Determine the [X, Y] coordinate at the center of the cell enclosing the given text.  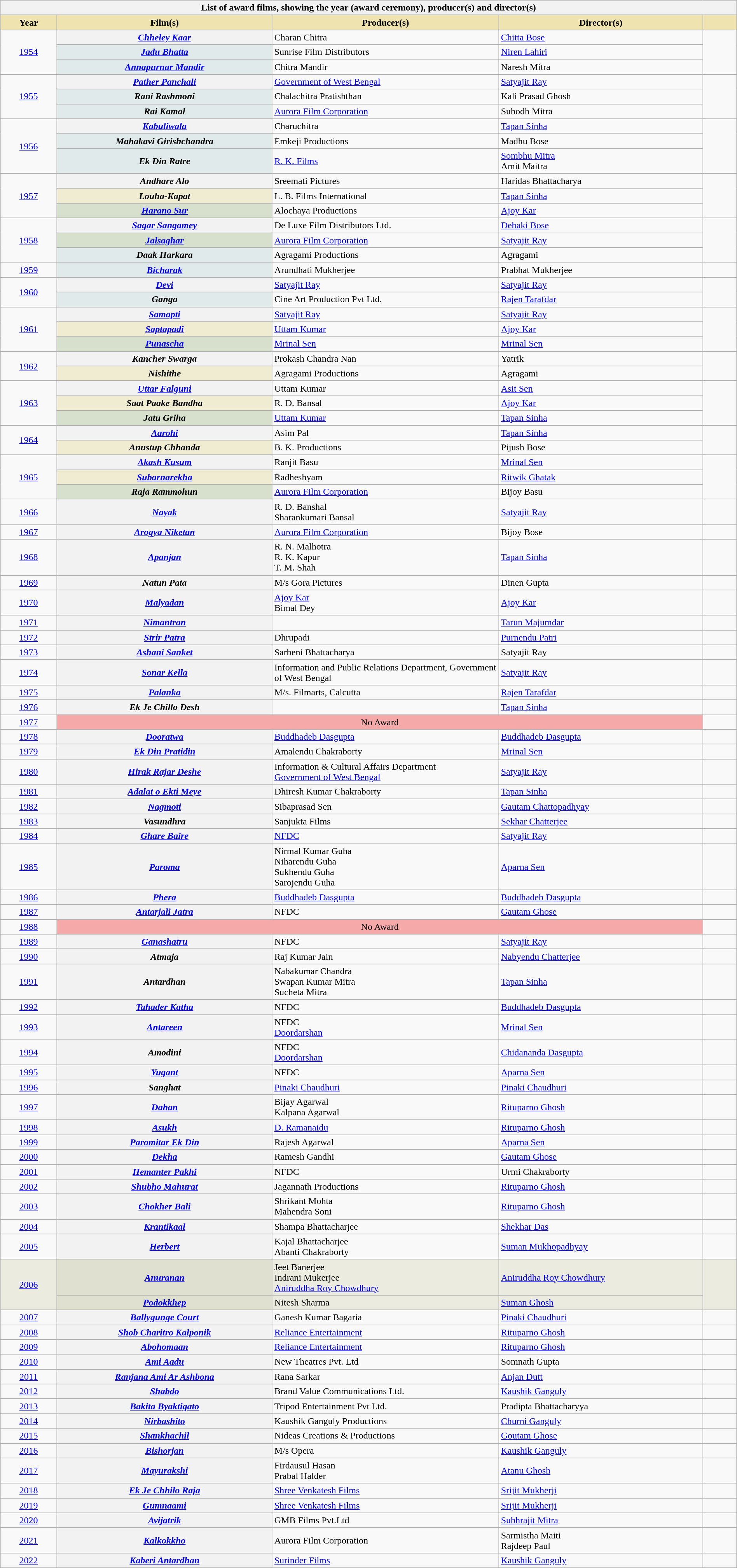
Abohomaan [164, 1347]
1959 [29, 270]
Ramesh Gandhi [386, 1157]
Prokash Chandra Nan [386, 359]
2012 [29, 1391]
Shob Charitro Kalponik [164, 1332]
1961 [29, 329]
1971 [29, 623]
Annapurnar Mandir [164, 67]
Sekhar Chatterjee [601, 821]
1965 [29, 477]
Ranjana Ami Ar Ashbona [164, 1377]
Pijush Bose [601, 448]
Bijoy Basu [601, 492]
2013 [29, 1406]
Tarun Majumdar [601, 623]
1964 [29, 440]
Yatrik [601, 359]
2003 [29, 1206]
Subodh Mitra [601, 111]
Rana Sarkar [386, 1377]
Dooratwa [164, 737]
Vasundhra [164, 821]
Nabakumar ChandraSwapan Kumar MitraSucheta Mitra [386, 982]
Emkeji Productions [386, 141]
Chheley Kaar [164, 37]
Director(s) [601, 23]
R. K. Films [386, 161]
Apanjan [164, 557]
2006 [29, 1284]
Saat Paake Bandha [164, 403]
Government of West Bengal [386, 82]
Nitesh Sharma [386, 1302]
Tripod Entertainment Pvt Ltd. [386, 1406]
Pather Panchali [164, 82]
2020 [29, 1520]
1983 [29, 821]
Hirak Rajar Deshe [164, 772]
Shekhar Das [601, 1227]
Malyadan [164, 603]
Kabuliwala [164, 126]
1966 [29, 512]
Anjan Dutt [601, 1377]
Nayak [164, 512]
Somnath Gupta [601, 1362]
Haridas Bhattacharya [601, 181]
Amodini [164, 1052]
Krantikaal [164, 1227]
Atanu Ghosh [601, 1471]
Suman Mukhopadhyay [601, 1247]
NFDC Doordarshan [386, 1027]
1955 [29, 96]
Naresh Mitra [601, 67]
Ranjit Basu [386, 462]
1977 [29, 722]
Gautam Chattopadhyay [601, 807]
2018 [29, 1491]
Dhrupadi [386, 637]
Chidananda Dasgupta [601, 1052]
Subhrajit Mitra [601, 1520]
Cine Art Production Pvt Ltd. [386, 299]
Nagmoti [164, 807]
Nirbashito [164, 1421]
Sarbeni Bhattacharya [386, 652]
Prabhat Mukherjee [601, 270]
1993 [29, 1027]
Ganashatru [164, 941]
2004 [29, 1227]
Arogya Niketan [164, 532]
1974 [29, 672]
Strir Patra [164, 637]
1972 [29, 637]
Information and Public Relations Department, Government of West Bengal [386, 672]
1968 [29, 557]
1956 [29, 146]
Shubho Mahurat [164, 1186]
2016 [29, 1451]
Asukh [164, 1127]
Palanka [164, 692]
Arundhati Mukherjee [386, 270]
Jalsaghar [164, 240]
Sreemati Pictures [386, 181]
1954 [29, 52]
Sunrise Film Distributors [386, 52]
Dekha [164, 1157]
Sanjukta Films [386, 821]
Sibaprasad Sen [386, 807]
1998 [29, 1127]
Nideas Creations & Productions [386, 1436]
Film(s) [164, 23]
Herbert [164, 1247]
Asit Sen [601, 388]
2001 [29, 1172]
Bicharak [164, 270]
Antarjali Jatra [164, 912]
1958 [29, 240]
Shabdo [164, 1391]
1984 [29, 836]
Surinder Films [386, 1560]
Suman Ghosh [601, 1302]
2022 [29, 1560]
Sonar Kella [164, 672]
Antareen [164, 1027]
2009 [29, 1347]
M/s. Filmarts, Calcutta [386, 692]
Sarmistha MaitiRajdeep Paul [601, 1540]
Uttar Falguni [164, 388]
Antardhan [164, 982]
Tahader Katha [164, 1007]
2019 [29, 1505]
M/s Gora Pictures [386, 583]
Adalat o Ekti Meye [164, 792]
Jadu Bhatta [164, 52]
Kaberi Antardhan [164, 1560]
New Theatres Pvt. Ltd [386, 1362]
1967 [29, 532]
Raja Rammohun [164, 492]
Rai Kamal [164, 111]
2015 [29, 1436]
Jeet BanerjeeIndrani MukerjeeAniruddha Roy Chowdhury [386, 1277]
Kaushik Ganguly Productions [386, 1421]
Chitta Bose [601, 37]
D. Ramanaidu [386, 1127]
Shankhachil [164, 1436]
Nirmal Kumar GuhaNiharendu GuhaSukhendu GuhaSarojendu Guha [386, 866]
Natun Pata [164, 583]
Daak Harkara [164, 255]
2011 [29, 1377]
1963 [29, 403]
B. K. Productions [386, 448]
Asim Pal [386, 433]
Shrikant MohtaMahendra Soni [386, 1206]
Akash Kusum [164, 462]
Churni Ganguly [601, 1421]
Aarohi [164, 433]
2007 [29, 1317]
Chokher Bali [164, 1206]
NFDCDoordarshan [386, 1052]
1994 [29, 1052]
1973 [29, 652]
1969 [29, 583]
Ghare Baire [164, 836]
Goutam Ghose [601, 1436]
De Luxe Film Distributors Ltd. [386, 226]
1995 [29, 1073]
1990 [29, 956]
2010 [29, 1362]
Bijay AgarwalKalpana Agarwal [386, 1108]
Phera [164, 897]
Samapti [164, 314]
Ek Din Pratidin [164, 752]
Sanghat [164, 1087]
R. D. Bansal [386, 403]
Jatu Griha [164, 418]
Gumnaami [164, 1505]
List of award films, showing the year (award ceremony), producer(s) and director(s) [368, 8]
1999 [29, 1142]
1960 [29, 292]
Andhare Alo [164, 181]
Sombhu MitraAmit Maitra [601, 161]
Paroma [164, 866]
Ritwik Ghatak [601, 477]
Radheshyam [386, 477]
Ganga [164, 299]
Ami Aadu [164, 1362]
M/s Opera [386, 1451]
Charuchitra [386, 126]
1987 [29, 912]
Ek Je Chhilo Raja [164, 1491]
Ek Din Ratre [164, 161]
1986 [29, 897]
Punascha [164, 344]
1957 [29, 196]
Madhu Bose [601, 141]
Podokkhep [164, 1302]
R. D. BanshalSharankumari Bansal [386, 512]
2005 [29, 1247]
Charan Chitra [386, 37]
Rajesh Agarwal [386, 1142]
Kancher Swarga [164, 359]
1962 [29, 366]
Year [29, 23]
2021 [29, 1540]
Bishorjan [164, 1451]
1981 [29, 792]
Shampa Bhattacharjee [386, 1227]
Saptapadi [164, 329]
Bijoy Bose [601, 532]
Avijatrik [164, 1520]
Brand Value Communications Ltd. [386, 1391]
Harano Sur [164, 211]
Dahan [164, 1108]
Anustup Chhanda [164, 448]
L. B. Films International [386, 196]
2002 [29, 1186]
Dhiresh Kumar Chakraborty [386, 792]
R. N. MalhotraR. K. KapurT. M. Shah [386, 557]
Jagannath Productions [386, 1186]
1997 [29, 1108]
Purnendu Patri [601, 637]
Subarnarekha [164, 477]
Chalachitra Pratishthan [386, 96]
2000 [29, 1157]
Ashani Sanket [164, 652]
Firdausul HasanPrabal Halder [386, 1471]
Ajoy KarBimal Dey [386, 603]
Rani Rashmoni [164, 96]
Bakita Byaktigato [164, 1406]
Mahakavi Girishchandra [164, 141]
Niren Lahiri [601, 52]
Hemanter Pakhi [164, 1172]
Nishithe [164, 373]
1979 [29, 752]
2008 [29, 1332]
Ballygunge Court [164, 1317]
1970 [29, 603]
Anuranan [164, 1277]
Mayurakshi [164, 1471]
Louha-Kapat [164, 196]
1996 [29, 1087]
Yugant [164, 1073]
Producer(s) [386, 23]
1985 [29, 866]
Kalkokkho [164, 1540]
2017 [29, 1471]
Aniruddha Roy Chowdhury [601, 1277]
Nimantran [164, 623]
Ek Je Chillo Desh [164, 707]
1982 [29, 807]
1991 [29, 982]
Paromitar Ek Din [164, 1142]
Debaki Bose [601, 226]
1978 [29, 737]
Alochaya Productions [386, 211]
Dinen Gupta [601, 583]
Nabyendu Chatterjee [601, 956]
Chitra Mandir [386, 67]
1988 [29, 927]
Atmaja [164, 956]
2014 [29, 1421]
Ganesh Kumar Bagaria [386, 1317]
Information & Cultural Affairs DepartmentGovernment of West Bengal [386, 772]
1989 [29, 941]
Urmi Chakraborty [601, 1172]
GMB Films Pvt.Ltd [386, 1520]
Kali Prasad Ghosh [601, 96]
Kajal BhattacharjeeAbanti Chakraborty [386, 1247]
1976 [29, 707]
Devi [164, 285]
1980 [29, 772]
Amalendu Chakraborty [386, 752]
1992 [29, 1007]
Sagar Sangamey [164, 226]
Pradipta Bhattacharyya [601, 1406]
1975 [29, 692]
Raj Kumar Jain [386, 956]
